Provide the [X, Y] coordinate of the cell's center where the given text is located.  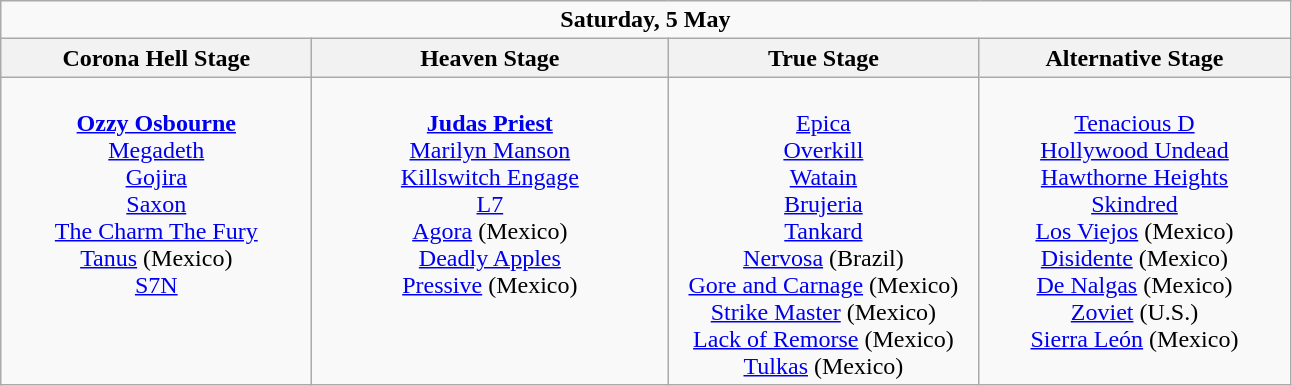
Alternative Stage [1134, 58]
Heaven Stage [490, 58]
Epica Overkill Watain Brujeria Tankard Nervosa (Brazil) Gore and Carnage (Mexico) Strike Master (Mexico) Lack of Remorse (Mexico) Tulkas (Mexico) [824, 231]
Tenacious D Hollywood Undead Hawthorne Heights Skindred Los Viejos (Mexico) Disidente (Mexico) De Nalgas (Mexico) Zoviet (U.S.) Sierra León (Mexico) [1134, 231]
True Stage [824, 58]
Judas Priest Marilyn Manson Killswitch Engage L7 Agora (Mexico) Deadly Apples Pressive (Mexico) [490, 231]
Corona Hell Stage [156, 58]
Ozzy Osbourne Megadeth Gojira Saxon The Charm The Fury Tanus (Mexico) S7N [156, 231]
Saturday, 5 May [646, 20]
